Return (x, y) of the center of cell containing provided text 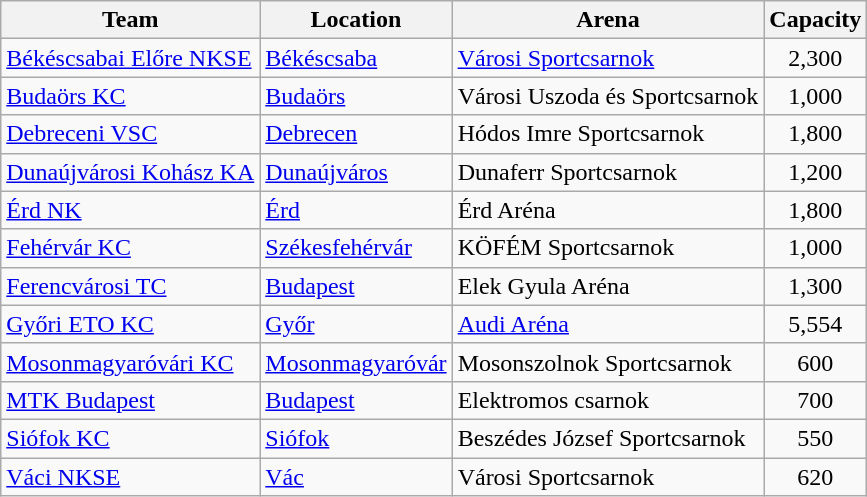
550 (816, 438)
700 (816, 400)
Siófok (356, 438)
KÖFÉM Sportcsarnok (608, 248)
Mosonmagyaróvári KC (130, 362)
MTK Budapest (130, 400)
1,200 (816, 172)
Érd (356, 210)
5,554 (816, 324)
Hódos Imre Sportcsarnok (608, 134)
Audi Aréna (608, 324)
Elektromos csarnok (608, 400)
Budaörs KC (130, 96)
Győri ETO KC (130, 324)
Városi Uszoda és Sportcsarnok (608, 96)
Team (130, 20)
Fehérvár KC (130, 248)
Debreceni VSC (130, 134)
Arena (608, 20)
Ferencvárosi TC (130, 286)
Siófok KC (130, 438)
Békéscsabai Előre NKSE (130, 58)
Beszédes József Sportcsarnok (608, 438)
Elek Gyula Aréna (608, 286)
Mosonszolnok Sportcsarnok (608, 362)
1,300 (816, 286)
Capacity (816, 20)
Dunaújváros (356, 172)
Dunaferr Sportcsarnok (608, 172)
Mosonmagyaróvár (356, 362)
Békéscsaba (356, 58)
Budaörs (356, 96)
Debrecen (356, 134)
Vác (356, 477)
Érd NK (130, 210)
Dunaújvárosi Kohász KA (130, 172)
620 (816, 477)
Váci NKSE (130, 477)
Győr (356, 324)
2,300 (816, 58)
Érd Aréna (608, 210)
600 (816, 362)
Location (356, 20)
Székesfehérvár (356, 248)
